Pinpoint the cell where the given text exists, returning its [x, y] midpoint coordinate. 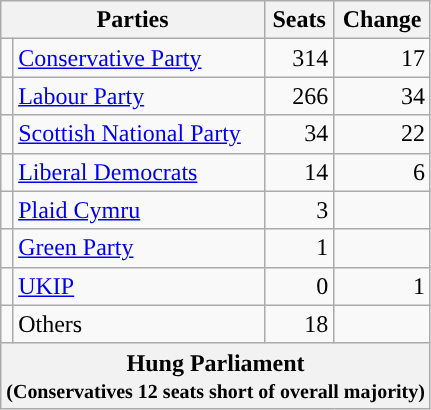
Change [382, 20]
Hung Parliament (Conservatives 12 seats short of overall majority) [216, 376]
Labour Party [139, 96]
Green Party [139, 248]
Scottish National Party [139, 134]
Liberal Democrats [139, 172]
3 [298, 210]
Plaid Cymru [139, 210]
314 [298, 58]
6 [382, 172]
14 [298, 172]
266 [298, 96]
22 [382, 134]
18 [298, 324]
Parties [133, 20]
17 [382, 58]
Seats [298, 20]
Conservative Party [139, 58]
0 [298, 286]
UKIP [139, 286]
Others [139, 324]
